Detect which cell encompasses the target text, then output its [x, y] center coordinate. 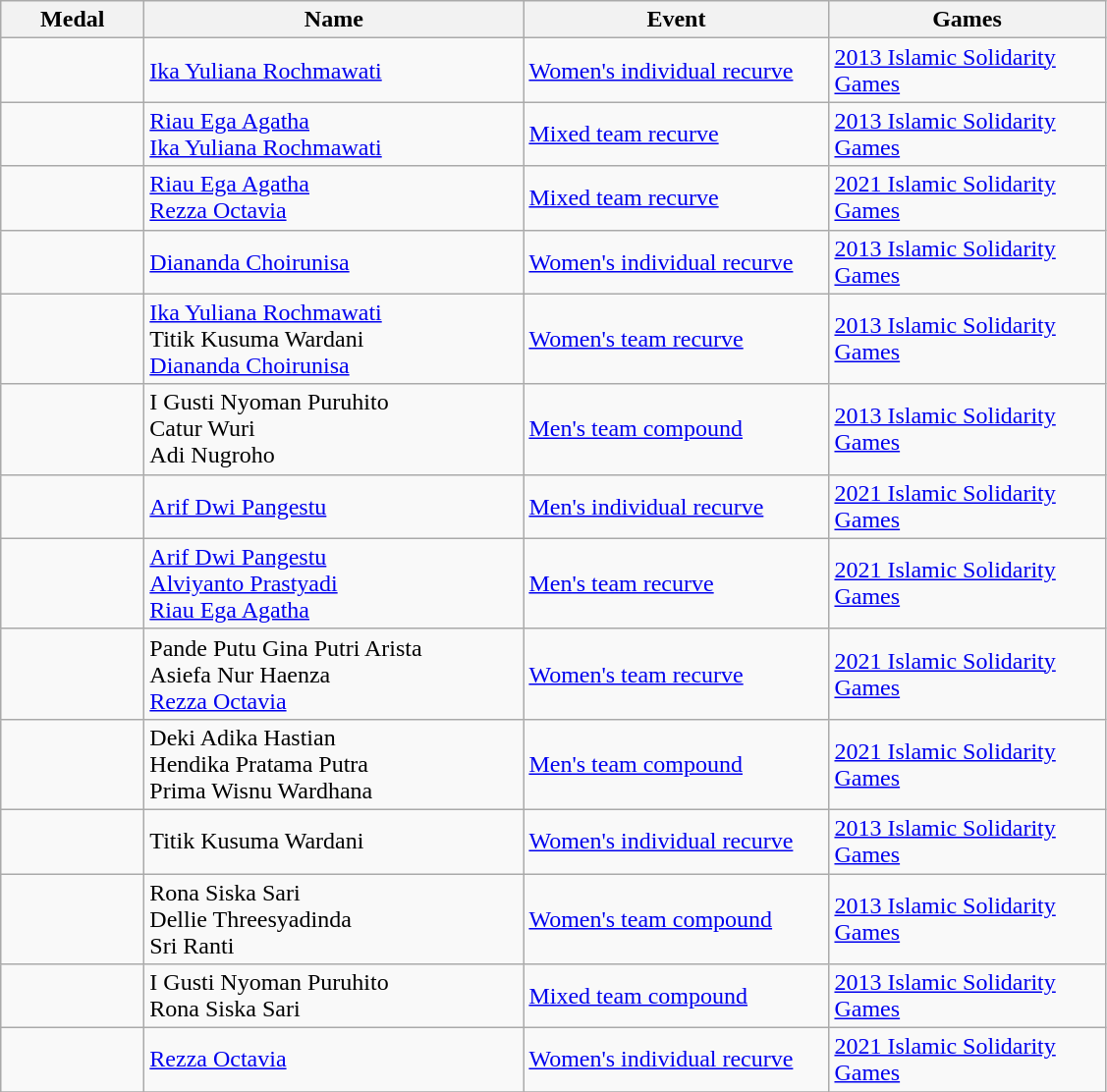
Games [967, 20]
Mixed team compound [676, 996]
Rona Siska SariDellie ThreesyadindaSri Ranti [334, 919]
Diananda Choirunisa [334, 261]
Deki Adika HastianHendika Pratama PutraPrima Wisnu Wardhana [334, 764]
Event [676, 20]
Riau Ega AgathaRezza Octavia [334, 198]
Men's team recurve [676, 583]
Arif Dwi Pangestu [334, 507]
I Gusti Nyoman PuruhitoRona Siska Sari [334, 996]
Men's individual recurve [676, 507]
Rezza Octavia [334, 1061]
Arif Dwi PangestuAlviyanto PrastyadiRiau Ega Agatha [334, 583]
Women's team compound [676, 919]
Pande Putu Gina Putri AristaAsiefa Nur HaenzaRezza Octavia [334, 674]
Name [334, 20]
Medal [73, 20]
Titik Kusuma Wardani [334, 841]
Ika Yuliana RochmawatiTitik Kusuma WardaniDiananda Choirunisa [334, 339]
Ika Yuliana Rochmawati [334, 71]
I Gusti Nyoman PuruhitoCatur WuriAdi Nugroho [334, 429]
Riau Ega AgathaIka Yuliana Rochmawati [334, 134]
